Find where the given text appears and provide that cell's center as [X, Y] coordinate. 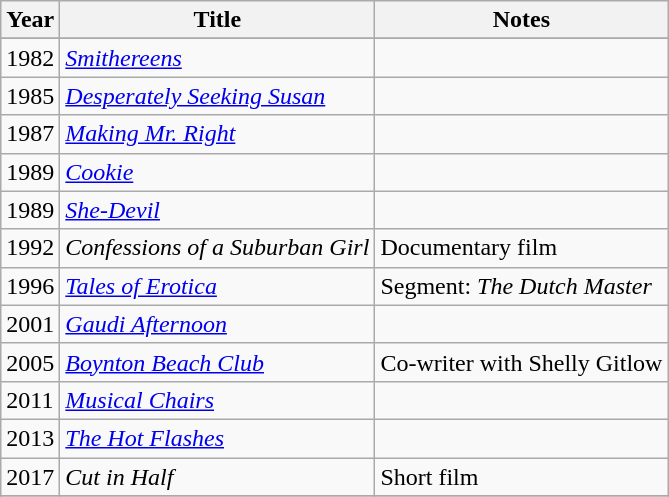
Musical Chairs [218, 400]
Co-writer with Shelly Gitlow [522, 362]
Boynton Beach Club [218, 362]
1985 [30, 96]
1992 [30, 248]
Confessions of a Suburban Girl [218, 248]
Notes [522, 20]
1987 [30, 134]
Making Mr. Right [218, 134]
Tales of Erotica [218, 286]
Year [30, 20]
The Hot Flashes [218, 438]
Short film [522, 477]
1996 [30, 286]
2013 [30, 438]
Segment: The Dutch Master [522, 286]
2011 [30, 400]
2005 [30, 362]
Desperately Seeking Susan [218, 96]
1982 [30, 58]
She-Devil [218, 210]
Cut in Half [218, 477]
Title [218, 20]
2001 [30, 324]
2017 [30, 477]
Documentary film [522, 248]
Gaudi Afternoon [218, 324]
Smithereens [218, 58]
Cookie [218, 172]
